Find where the given text appears and provide that cell's center as [X, Y] coordinate. 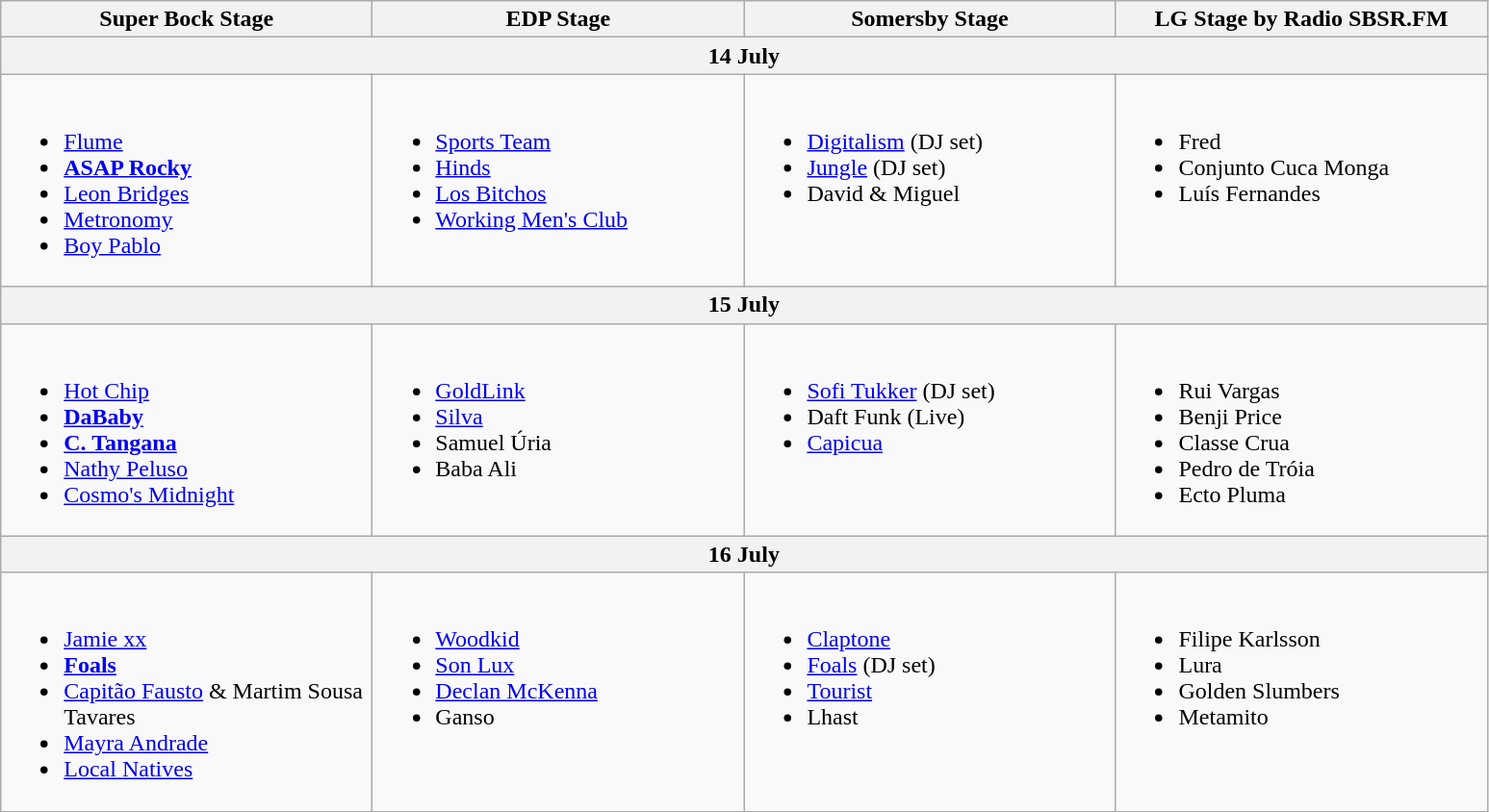
14 July [744, 56]
GoldLinkSilvaSamuel ÚriaBaba Ali [558, 429]
ClaptoneFoals (DJ set)TouristLhast [930, 692]
EDP Stage [558, 19]
Jamie xxFoalsCapitão Fausto & Martim Sousa TavaresMayra AndradeLocal Natives [187, 692]
16 July [744, 554]
WoodkidSon LuxDeclan McKennaGanso [558, 692]
Digitalism (DJ set)Jungle (DJ set)David & Miguel [930, 181]
Filipe KarlssonLuraGolden SlumbersMetamito [1301, 692]
Rui VargasBenji PriceClasse CruaPedro de TróiaEcto Pluma [1301, 429]
FlumeASAP RockyLeon BridgesMetronomyBoy Pablo [187, 181]
Super Bock Stage [187, 19]
Sports TeamHindsLos BitchosWorking Men's Club [558, 181]
Hot ChipDaBabyC. TanganaNathy PelusoCosmo's Midnight [187, 429]
15 July [744, 305]
LG Stage by Radio SBSR.FM [1301, 19]
Somersby Stage [930, 19]
Sofi Tukker (DJ set)Daft Funk (Live)Capicua [930, 429]
FredConjunto Cuca MongaLuís Fernandes [1301, 181]
